Pinpoint the cell where the given text exists, returning its (X, Y) midpoint coordinate. 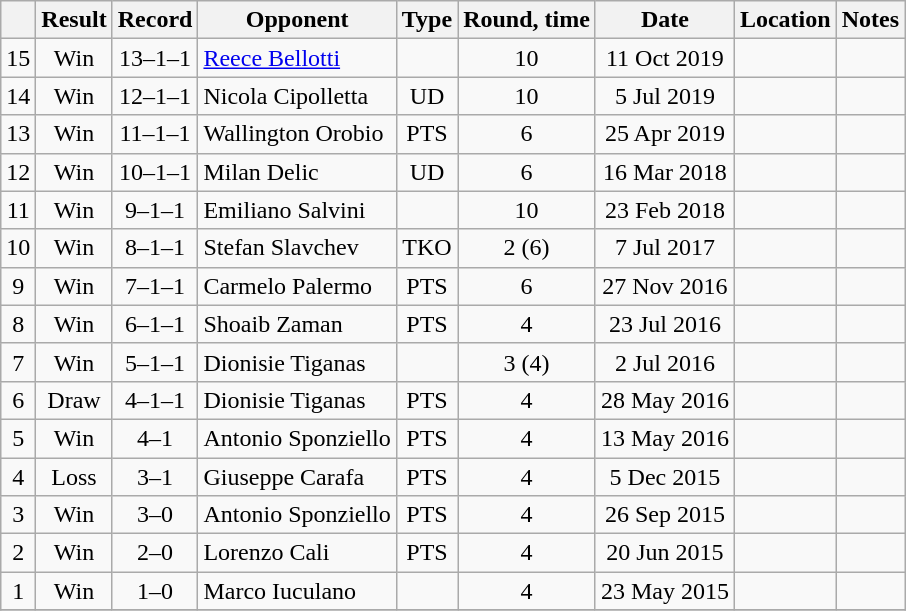
TKO (426, 248)
27 Nov 2016 (664, 286)
28 May 2016 (664, 400)
9 (18, 286)
Milan Delic (297, 172)
11 (18, 210)
Date (664, 20)
5 (18, 438)
Emiliano Salvini (297, 210)
25 Apr 2019 (664, 134)
13–1–1 (155, 58)
7–1–1 (155, 286)
Carmelo Palermo (297, 286)
Loss (74, 477)
13 (18, 134)
2–0 (155, 553)
14 (18, 96)
3–1 (155, 477)
Shoaib Zaman (297, 324)
11–1–1 (155, 134)
Reece Bellotti (297, 58)
5 Dec 2015 (664, 477)
5 Jul 2019 (664, 96)
3 (18, 515)
6–1–1 (155, 324)
Notes (870, 20)
Giuseppe Carafa (297, 477)
Record (155, 20)
20 Jun 2015 (664, 553)
12–1–1 (155, 96)
Result (74, 20)
Marco Iuculano (297, 591)
16 Mar 2018 (664, 172)
9–1–1 (155, 210)
4–1 (155, 438)
2 (18, 553)
5–1–1 (155, 362)
2 Jul 2016 (664, 362)
Nicola Cipolletta (297, 96)
Wallington Orobio (297, 134)
2 (6) (527, 248)
Draw (74, 400)
26 Sep 2015 (664, 515)
Lorenzo Cali (297, 553)
3 (4) (527, 362)
7 (18, 362)
4–1–1 (155, 400)
Type (426, 20)
23 Feb 2018 (664, 210)
23 May 2015 (664, 591)
8–1–1 (155, 248)
Opponent (297, 20)
7 Jul 2017 (664, 248)
11 Oct 2019 (664, 58)
10–1–1 (155, 172)
15 (18, 58)
3–0 (155, 515)
8 (18, 324)
Location (785, 20)
1 (18, 591)
23 Jul 2016 (664, 324)
13 May 2016 (664, 438)
12 (18, 172)
1–0 (155, 591)
Round, time (527, 20)
Stefan Slavchev (297, 248)
